Detect which cell encompasses the target text, then output its [x, y] center coordinate. 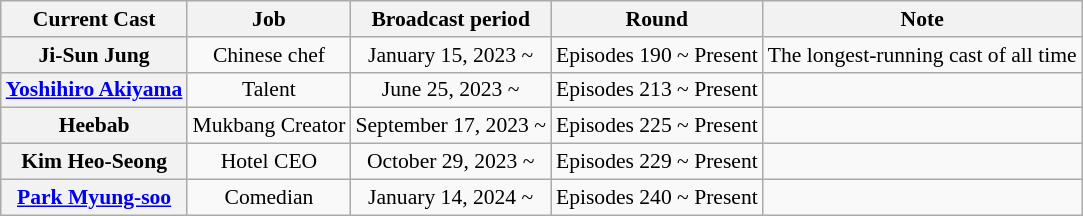
Job [268, 19]
Park Myung-soo [94, 197]
Episodes 190 ~ Present [657, 55]
January 15, 2023 ~ [450, 55]
Kim Heo-Seong [94, 162]
Note [922, 19]
Comedian [268, 197]
Round [657, 19]
September 17, 2023 ~ [450, 126]
Chinese chef [268, 55]
Mukbang Creator [268, 126]
October 29, 2023 ~ [450, 162]
Episodes 229 ~ Present [657, 162]
January 14, 2024 ~ [450, 197]
Episodes 213 ~ Present [657, 90]
Ji-Sun Jung [94, 55]
The longest-running cast of all time [922, 55]
June 25, 2023 ~ [450, 90]
Hotel CEO [268, 162]
Current Cast [94, 19]
Episodes 240 ~ Present [657, 197]
Episodes 225 ~ Present [657, 126]
Heebab [94, 126]
Broadcast period [450, 19]
Yoshihiro Akiyama [94, 90]
Talent [268, 90]
